Return [x, y] of the center of cell containing provided text 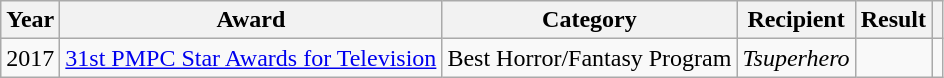
Award [251, 20]
Year [30, 20]
Result [893, 20]
Best Horror/Fantasy Program [590, 58]
Category [590, 20]
2017 [30, 58]
Recipient [796, 20]
Tsuperhero [796, 58]
31st PMPC Star Awards for Television [251, 58]
